Find where the given text appears and provide that cell's center as [x, y] coordinate. 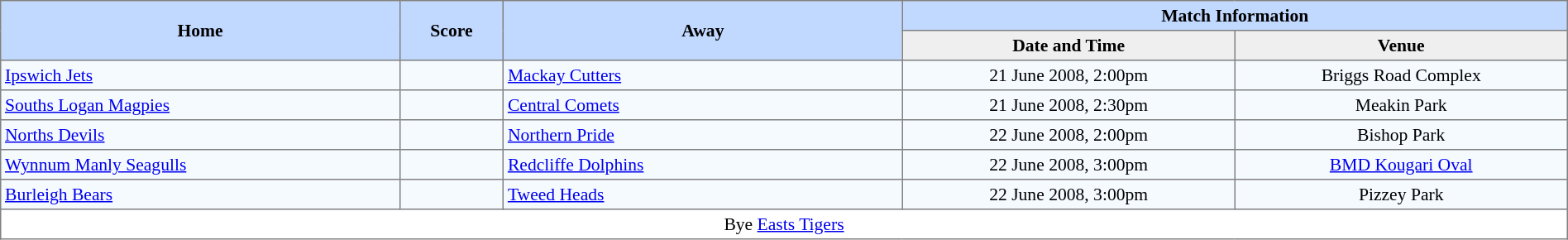
BMD Kougari Oval [1401, 165]
Wynnum Manly Seagulls [200, 165]
Ipswich Jets [200, 75]
Bye Easts Tigers [784, 224]
Burleigh Bears [200, 194]
Tweed Heads [703, 194]
Venue [1401, 46]
Match Information [1235, 16]
Bishop Park [1401, 135]
Score [452, 31]
21 June 2008, 2:30pm [1068, 105]
Mackay Cutters [703, 75]
21 June 2008, 2:00pm [1068, 75]
Norths Devils [200, 135]
Northern Pride [703, 135]
Souths Logan Magpies [200, 105]
Away [703, 31]
Home [200, 31]
Redcliffe Dolphins [703, 165]
Meakin Park [1401, 105]
Pizzey Park [1401, 194]
Central Comets [703, 105]
Briggs Road Complex [1401, 75]
Date and Time [1068, 46]
22 June 2008, 2:00pm [1068, 135]
